Pinpoint the cell where the given text exists, returning its (x, y) midpoint coordinate. 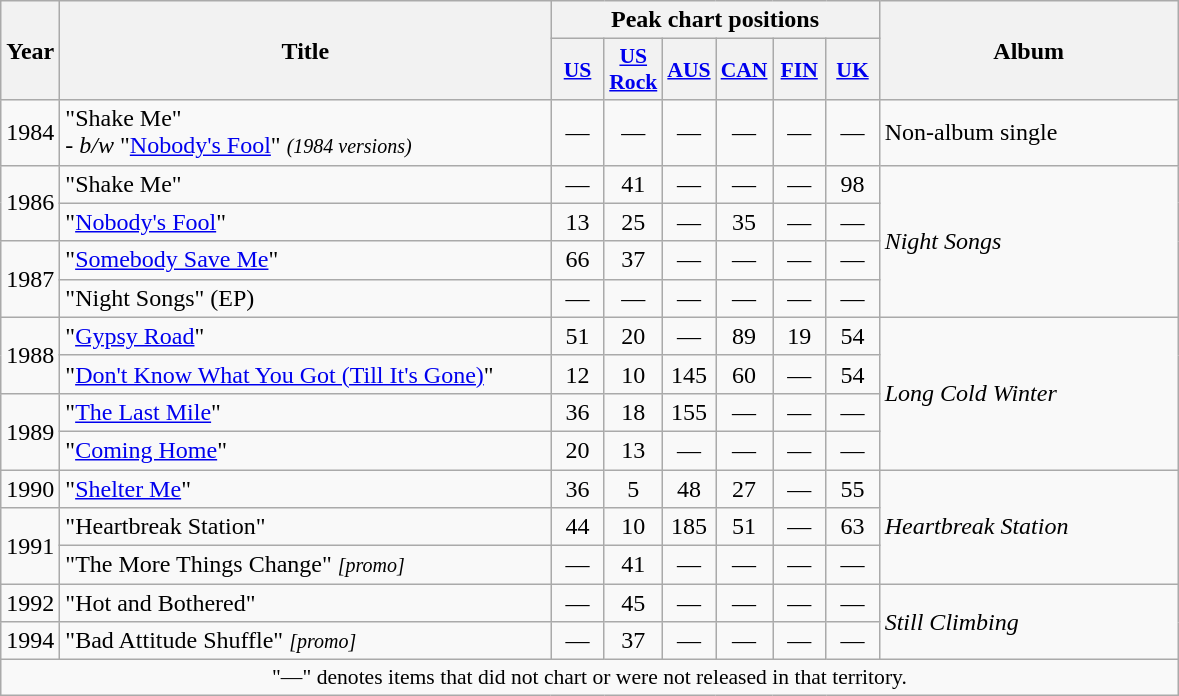
Non-album single (1028, 132)
155 (688, 412)
Heartbreak Station (1028, 527)
"Somebody Save Me" (306, 260)
US (578, 70)
"Coming Home" (306, 450)
1992 (30, 603)
Year (30, 50)
66 (578, 260)
Title (306, 50)
Peak chart positions (715, 20)
"The Last Mile" (306, 412)
1994 (30, 641)
"Night Songs" (EP) (306, 298)
FIN (800, 70)
CAN (744, 70)
1988 (30, 355)
48 (688, 489)
185 (688, 527)
"Shelter Me" (306, 489)
AUS (688, 70)
98 (852, 184)
1989 (30, 431)
"Bad Attitude Shuffle" [promo] (306, 641)
"Hot and Bothered" (306, 603)
1991 (30, 546)
145 (688, 374)
Still Climbing (1028, 622)
19 (800, 336)
"The More Things Change" [promo] (306, 565)
Album (1028, 50)
1986 (30, 203)
5 (633, 489)
45 (633, 603)
1987 (30, 279)
"—" denotes items that did not chart or were not released in that territory. (590, 678)
Long Cold Winter (1028, 393)
Night Songs (1028, 241)
"Shake Me"- b/w "Nobody's Fool" (1984 versions) (306, 132)
18 (633, 412)
27 (744, 489)
60 (744, 374)
"Gypsy Road" (306, 336)
"Shake Me" (306, 184)
44 (578, 527)
35 (744, 222)
12 (578, 374)
1984 (30, 132)
USRock (633, 70)
UK (852, 70)
55 (852, 489)
25 (633, 222)
"Heartbreak Station" (306, 527)
63 (852, 527)
1990 (30, 489)
89 (744, 336)
"Don't Know What You Got (Till It's Gone)" (306, 374)
"Nobody's Fool" (306, 222)
